Find where the given text appears and provide that cell's center as (x, y) coordinate. 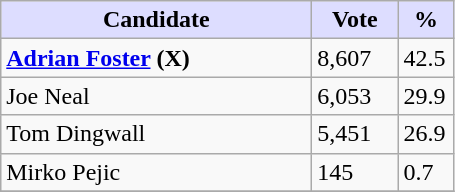
Vote (355, 20)
5,451 (355, 134)
Joe Neal (156, 96)
Adrian Foster (X) (156, 58)
29.9 (426, 96)
% (426, 20)
26.9 (426, 134)
145 (355, 172)
42.5 (426, 58)
0.7 (426, 172)
8,607 (355, 58)
6,053 (355, 96)
Candidate (156, 20)
Mirko Pejic (156, 172)
Tom Dingwall (156, 134)
